Search for the cell housing the specified text and yield its [X, Y] center coordinate. 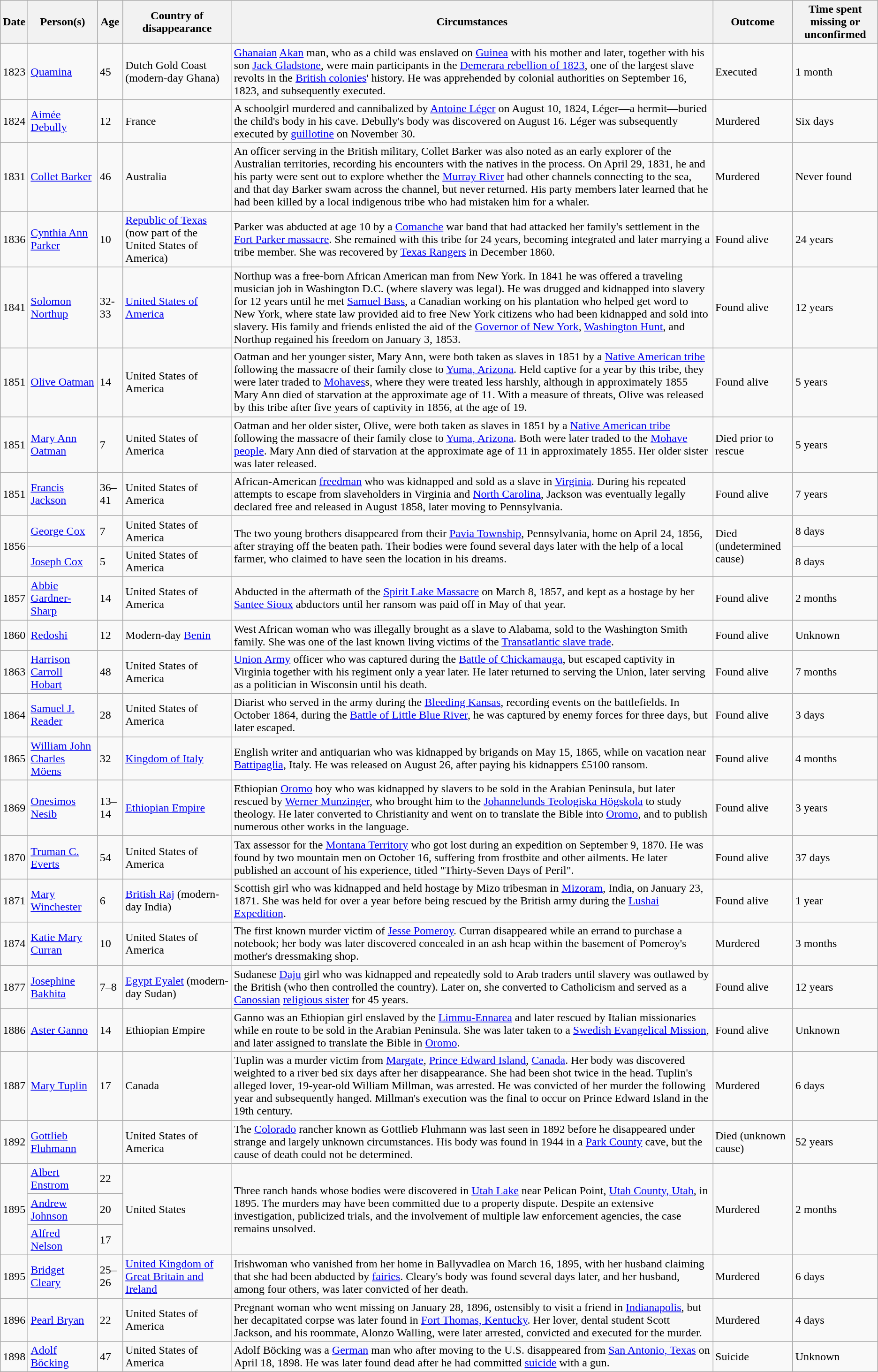
Modern-day Benin [177, 635]
1 month [835, 71]
3 days [835, 715]
1870 [14, 857]
52 years [835, 1142]
3 years [835, 808]
Abbie Gardner-Sharp [63, 598]
36–41 [110, 494]
1865 [14, 758]
Quamina [63, 71]
46 [110, 177]
Time spent missing or unconfirmed [835, 22]
United States [177, 1209]
1857 [14, 598]
1836 [14, 239]
54 [110, 857]
Canada [177, 1086]
20 [110, 1209]
1877 [14, 987]
1856 [14, 546]
Solomon Northup [63, 308]
Gottlieb Fluhmann [63, 1142]
Executed [753, 71]
45 [110, 71]
Onesimos Nesib [63, 808]
4 months [835, 758]
Mary Ann Oatman [63, 445]
1887 [14, 1086]
25–26 [110, 1276]
5 [110, 561]
7 months [835, 672]
3 months [835, 944]
Outcome [753, 22]
1841 [14, 308]
1824 [14, 121]
Person(s) [63, 22]
Olive Oatman [63, 382]
Albert Enstrom [63, 1178]
Collet Barker [63, 177]
24 years [835, 239]
1871 [14, 901]
Mary Tuplin [63, 1086]
6 [110, 901]
32-33 [110, 308]
48 [110, 672]
47 [110, 1357]
Circumstances [472, 22]
Andrew Johnson [63, 1209]
13–14 [110, 808]
Age [110, 22]
Kingdom of Italy [177, 758]
7 years [835, 494]
1863 [14, 672]
1869 [14, 808]
Republic of Texas (now part of the United States of America) [177, 239]
1896 [14, 1320]
Mary Winchester [63, 901]
1874 [14, 944]
Dutch Gold Coast (modern-day Ghana) [177, 71]
1892 [14, 1142]
4 days [835, 1320]
Country of disappearance [177, 22]
1823 [14, 71]
Truman C. Everts [63, 857]
William John Charles Möens [63, 758]
Aster Ganno [63, 1030]
Francis Jackson [63, 494]
Samuel J. Reader [63, 715]
Redoshi [63, 635]
1886 [14, 1030]
32 [110, 758]
Never found [835, 177]
1864 [14, 715]
Died (unknown cause) [753, 1142]
Six days [835, 121]
United Kingdom of Great Britain and Ireland [177, 1276]
37 days [835, 857]
7–8 [110, 987]
Harrison Carroll Hobart [63, 672]
1898 [14, 1357]
Alfred Nelson [63, 1239]
George Cox [63, 531]
Katie Mary Curran [63, 944]
Adolf Böcking [63, 1357]
Cynthia Ann Parker [63, 239]
Joseph Cox [63, 561]
France [177, 121]
Australia [177, 177]
Pearl Bryan [63, 1320]
Suicide [753, 1357]
Josephine Bakhita [63, 987]
1831 [14, 177]
Aimée Debully [63, 121]
28 [110, 715]
1860 [14, 635]
Bridget Cleary [63, 1276]
Date [14, 22]
Died (undetermined cause) [753, 546]
British Raj (modern-day India) [177, 901]
1 year [835, 901]
Egypt Eyalet (modern-day Sudan) [177, 987]
Died prior to rescue [753, 445]
